Provide the [x, y] coordinate of the cell's center where the given text is located.  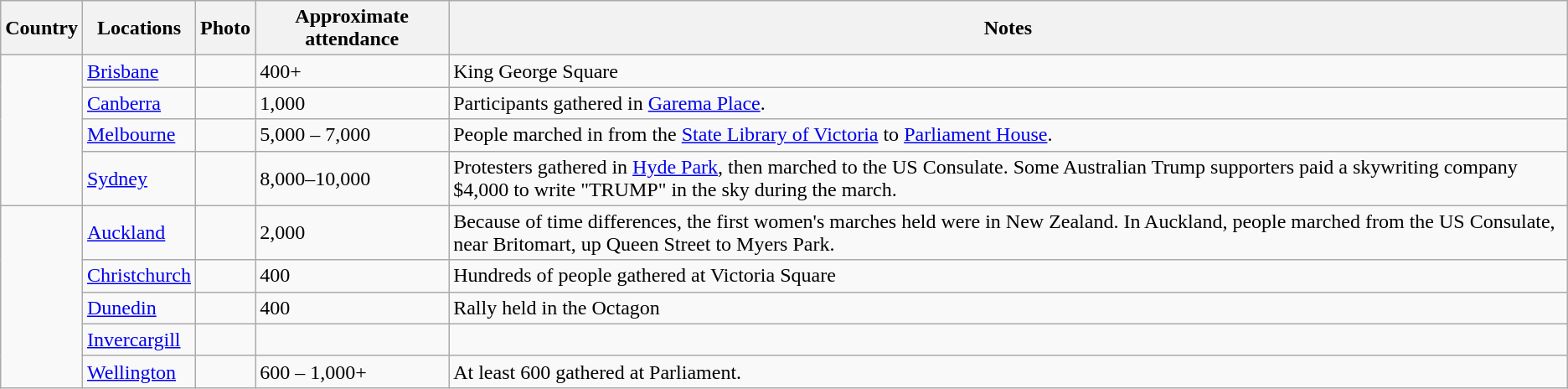
Photo [226, 29]
Approximate attendance [352, 29]
600 – 1,000+ [352, 371]
Canberra [139, 103]
400+ [352, 71]
Rally held in the Octagon [1008, 308]
5,000 – 7,000 [352, 135]
Brisbane [139, 71]
Dunedin [139, 308]
King George Square [1008, 71]
Invercargill [139, 340]
Melbourne [139, 135]
Notes [1008, 29]
Locations [139, 29]
People marched in from the State Library of Victoria to Parliament House. [1008, 135]
2,000 [352, 233]
8,000–10,000 [352, 178]
Country [42, 29]
Sydney [139, 178]
Auckland [139, 233]
Christchurch [139, 276]
Hundreds of people gathered at Victoria Square [1008, 276]
Wellington [139, 371]
Participants gathered in Garema Place. [1008, 103]
At least 600 gathered at Parliament. [1008, 371]
1,000 [352, 103]
